Scan for the cell matching the given text and deliver its (X, Y) coordinate at center. 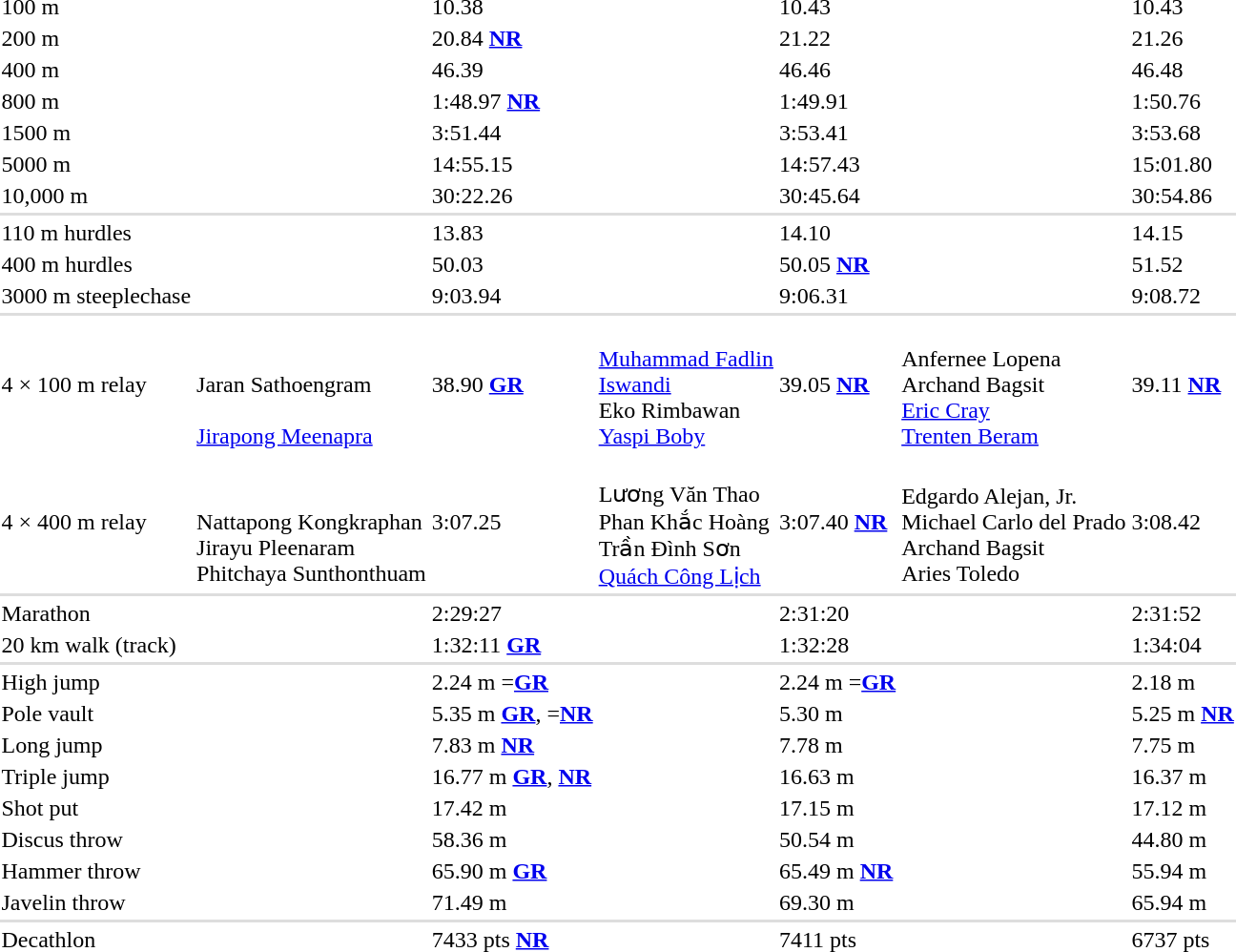
14.10 (837, 233)
16.63 m (837, 776)
Javelin throw (96, 902)
51.52 (1183, 264)
46.46 (837, 70)
39.11 NR (1183, 384)
17.15 m (837, 808)
200 m (96, 38)
1:32:28 (837, 645)
69.30 m (837, 902)
21.26 (1183, 38)
Shot put (96, 808)
39.05 NR (837, 384)
17.12 m (1183, 808)
1:32:11 GR (512, 645)
15:01.80 (1183, 164)
20 km walk (track) (96, 645)
14.15 (1183, 233)
16.77 m GR, NR (512, 776)
1:50.76 (1183, 101)
Discus throw (96, 839)
13.83 (512, 233)
21.22 (837, 38)
44.80 m (1183, 839)
9:06.31 (837, 296)
Anfernee LopenaArchand BagsitEric CrayTrenten Beram (1014, 384)
9:03.94 (512, 296)
7.75 m (1183, 745)
1500 m (96, 133)
1:49.91 (837, 101)
Edgardo Alejan, Jr.Michael Carlo del PradoArchand BagsitAries Toledo (1014, 522)
Nattapong KongkraphanJirayu PleenaramPhitchaya Sunthonthuam (312, 522)
7.83 m NR (512, 745)
30:22.26 (512, 196)
4 × 100 m relay (96, 384)
65.49 m NR (837, 871)
2:31:52 (1183, 613)
3:07.25 (512, 522)
46.48 (1183, 70)
5.30 m (837, 714)
7.78 m (837, 745)
58.36 m (512, 839)
46.39 (512, 70)
17.42 m (512, 808)
20.84 NR (512, 38)
1:48.97 NR (512, 101)
65.94 m (1183, 902)
Lương Văn ThaoPhan Khắc HoàngTrần Đình SơnQuách Công Lịch (686, 522)
65.90 m GR (512, 871)
Marathon (96, 613)
400 m (96, 70)
Long jump (96, 745)
5.25 m NR (1183, 714)
5000 m (96, 164)
400 m hurdles (96, 264)
30:54.86 (1183, 196)
2.18 m (1183, 682)
14:55.15 (512, 164)
1:34:04 (1183, 645)
High jump (96, 682)
55.94 m (1183, 871)
9:08.72 (1183, 296)
2:31:20 (837, 613)
3:53.41 (837, 133)
30:45.64 (837, 196)
110 m hurdles (96, 233)
4 × 400 m relay (96, 522)
3:51.44 (512, 133)
16.37 m (1183, 776)
3:53.68 (1183, 133)
3:08.42 (1183, 522)
3000 m steeplechase (96, 296)
14:57.43 (837, 164)
71.49 m (512, 902)
Pole vault (96, 714)
Hammer throw (96, 871)
Triple jump (96, 776)
50.03 (512, 264)
50.05 NR (837, 264)
5.35 m GR, =NR (512, 714)
3:07.40 NR (837, 522)
50.54 m (837, 839)
Jaran SathoengramJirapong Meenapra (312, 384)
2:29:27 (512, 613)
10,000 m (96, 196)
800 m (96, 101)
Muhammad FadlinIswandiEko RimbawanYaspi Boby (686, 384)
38.90 GR (512, 384)
